Extract the [x, y] coordinate from the center of the cell holding the provided text.  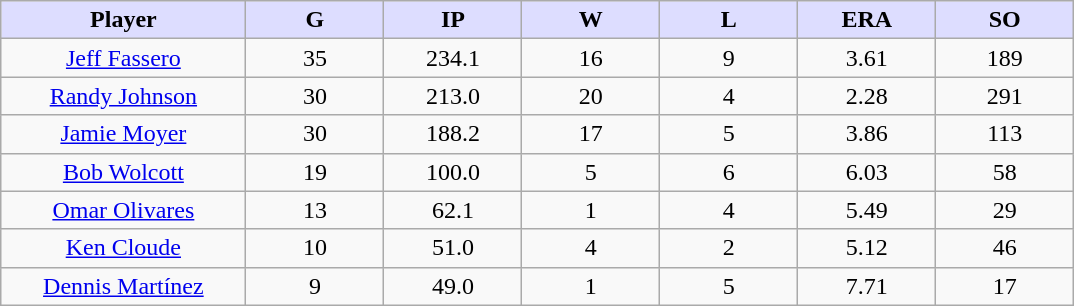
46 [1005, 248]
6.03 [867, 172]
51.0 [453, 248]
19 [315, 172]
20 [591, 96]
W [591, 20]
Dennis Martínez [124, 286]
Bob Wolcott [124, 172]
SO [1005, 20]
29 [1005, 210]
189 [1005, 58]
G [315, 20]
2 [729, 248]
113 [1005, 134]
10 [315, 248]
62.1 [453, 210]
213.0 [453, 96]
100.0 [453, 172]
Player [124, 20]
3.61 [867, 58]
Ken Cloude [124, 248]
7.71 [867, 286]
IP [453, 20]
234.1 [453, 58]
16 [591, 58]
Randy Johnson [124, 96]
Omar Olivares [124, 210]
6 [729, 172]
49.0 [453, 286]
5.12 [867, 248]
58 [1005, 172]
13 [315, 210]
2.28 [867, 96]
35 [315, 58]
3.86 [867, 134]
ERA [867, 20]
188.2 [453, 134]
L [729, 20]
5.49 [867, 210]
Jamie Moyer [124, 134]
Jeff Fassero [124, 58]
291 [1005, 96]
